Identify which cell holds the provided text, then report its (X, Y) central coordinate. 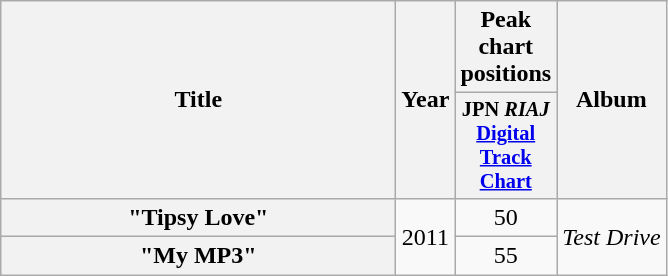
55 (506, 256)
"My MP3" (198, 256)
2011 (426, 236)
Title (198, 100)
Test Drive (612, 236)
Album (612, 100)
Year (426, 100)
JPN RIAJDigitalTrackChart (506, 146)
Peak chart positions (506, 47)
50 (506, 217)
"Tipsy Love" (198, 217)
